Extract the [x, y] coordinate from the center of the cell holding the provided text.  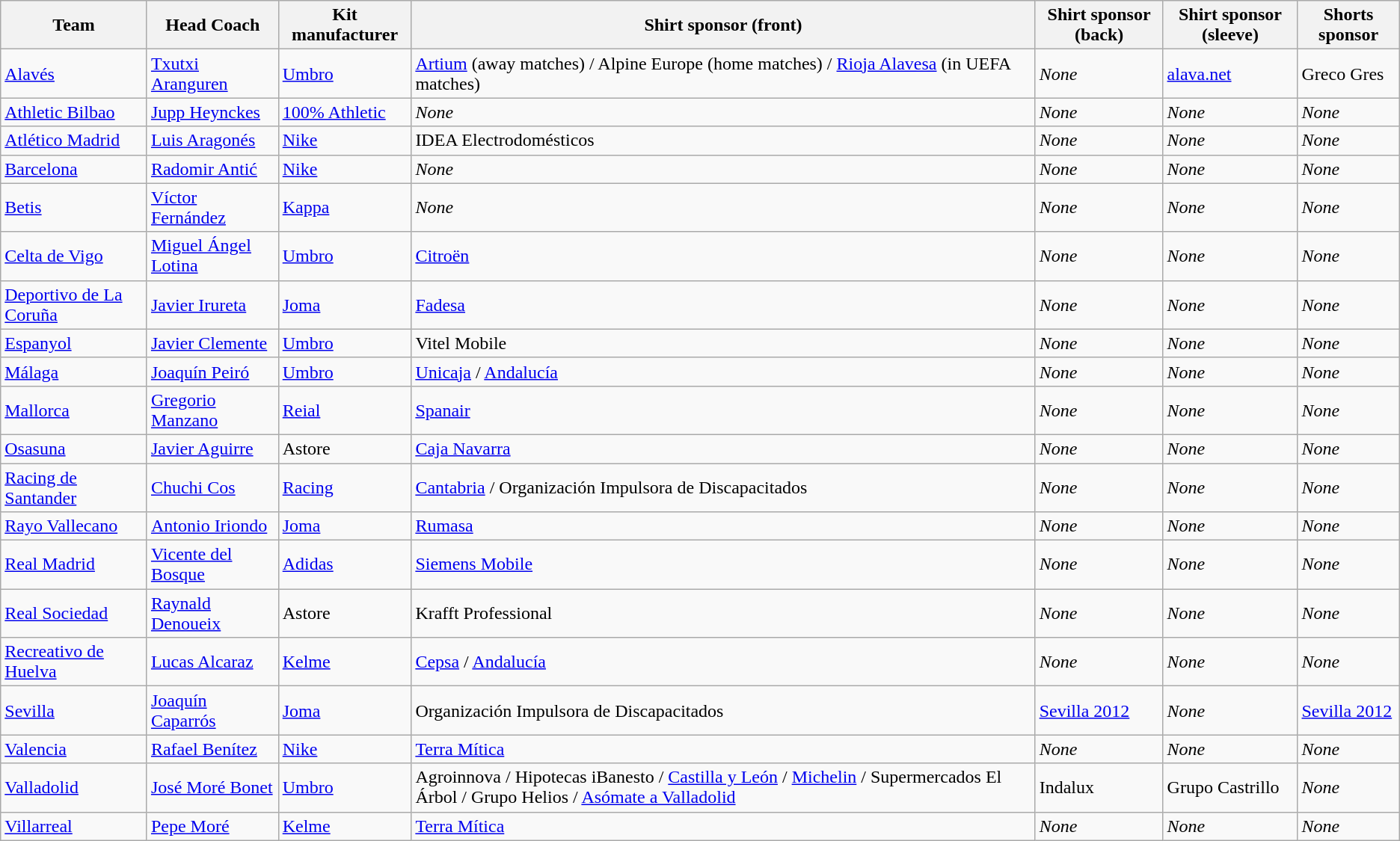
Espanyol [74, 343]
Javier Clemente [212, 343]
Vicente del Bosque [212, 565]
Fadesa [723, 305]
Miguel Ángel Lotina [212, 256]
Valencia [74, 749]
Siemens Mobile [723, 565]
Deportivo de La Coruña [74, 305]
Luis Aragonés [212, 141]
Citroën [723, 256]
alava.net [1230, 73]
Joaquín Peiró [212, 372]
Raynald Denoueix [212, 613]
Shirt sponsor (sleeve) [1230, 25]
Head Coach [212, 25]
Rumasa [723, 526]
Celta de Vigo [74, 256]
100% Athletic [345, 112]
Víctor Fernández [212, 208]
Jupp Heynckes [212, 112]
Atlético Madrid [74, 141]
Athletic Bilbao [74, 112]
IDEA Electrodomésticos [723, 141]
Adidas [345, 565]
Reial [345, 410]
Greco Gres [1348, 73]
Spanair [723, 410]
Alavés [74, 73]
Caja Navarra [723, 449]
Shorts sponsor [1348, 25]
Pepe Moré [212, 826]
Málaga [74, 372]
Agroinnova / Hipotecas iBanesto / Castilla y León / Michelin / Supermercados El Árbol / Grupo Helios / Asómate a Valladolid [723, 788]
Txutxi Aranguren [212, 73]
Joaquín Caparrós [212, 710]
Real Madrid [74, 565]
Team [74, 25]
Shirt sponsor (front) [723, 25]
Javier Aguirre [212, 449]
Rafael Benítez [212, 749]
Organización Impulsora de Discapacitados [723, 710]
José Moré Bonet [212, 788]
Cepsa / Andalucía [723, 662]
Racing de Santander [74, 487]
Barcelona [74, 169]
Rayo Vallecano [74, 526]
Osasuna [74, 449]
Kit manufacturer [345, 25]
Unicaja / Andalucía [723, 372]
Villarreal [74, 826]
Lucas Alcaraz [212, 662]
Sevilla [74, 710]
Krafft Professional [723, 613]
Antonio Iriondo [212, 526]
Artium (away matches) / Alpine Europe (home matches) / Rioja Alavesa (in UEFA matches) [723, 73]
Shirt sponsor (back) [1099, 25]
Valladolid [74, 788]
Recreativo de Huelva [74, 662]
Indalux [1099, 788]
Cantabria / Organización Impulsora de Discapacitados [723, 487]
Mallorca [74, 410]
Gregorio Manzano [212, 410]
Grupo Castrillo [1230, 788]
Javier Irureta [212, 305]
Racing [345, 487]
Radomir Antić [212, 169]
Chuchi Cos [212, 487]
Vitel Mobile [723, 343]
Kappa [345, 208]
Betis [74, 208]
Real Sociedad [74, 613]
